Identify which cell holds the provided text, then report its [x, y] central coordinate. 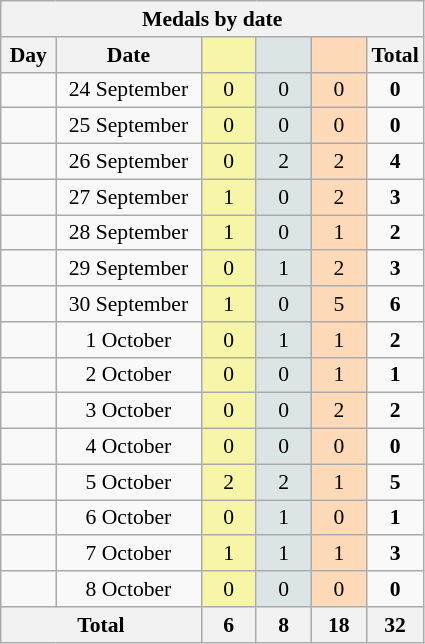
26 September [128, 162]
30 September [128, 304]
1 October [128, 340]
Date [128, 55]
4 [394, 162]
27 September [128, 197]
29 September [128, 269]
2 October [128, 375]
5 October [128, 482]
6 October [128, 518]
3 October [128, 411]
8 [284, 625]
Medals by date [212, 19]
32 [394, 625]
24 September [128, 90]
28 September [128, 233]
7 October [128, 554]
8 October [128, 589]
4 October [128, 447]
25 September [128, 126]
Day [28, 55]
18 [338, 625]
